Extract the [X, Y] coordinate from the center of the cell holding the provided text.  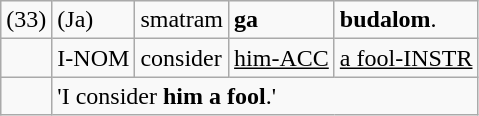
(33) [26, 20]
I-NOM [94, 58]
budalom. [406, 20]
him-ACC [282, 58]
a fool-INSTR [406, 58]
smatram [182, 20]
(Ja) [94, 20]
ga [282, 20]
'I consider him a fool.' [265, 96]
consider [182, 58]
